Pinpoint the cell where the given text exists, returning its [X, Y] midpoint coordinate. 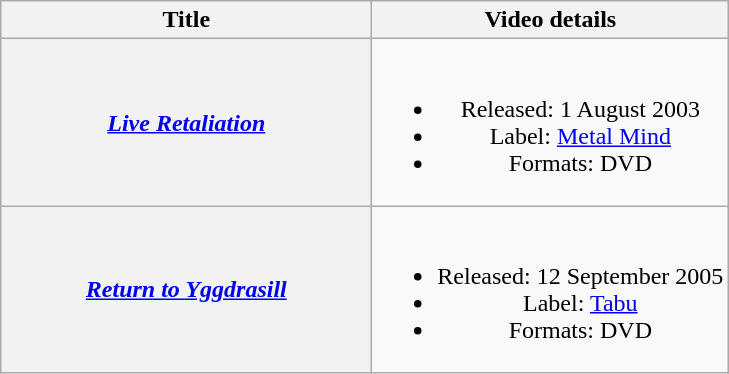
Return to Yggdrasill [186, 290]
Released: 12 September 2005Label: TabuFormats: DVD [550, 290]
Released: 1 August 2003Label: Metal MindFormats: DVD [550, 122]
Live Retaliation [186, 122]
Title [186, 20]
Video details [550, 20]
